Return (x, y) of the center of cell containing provided text 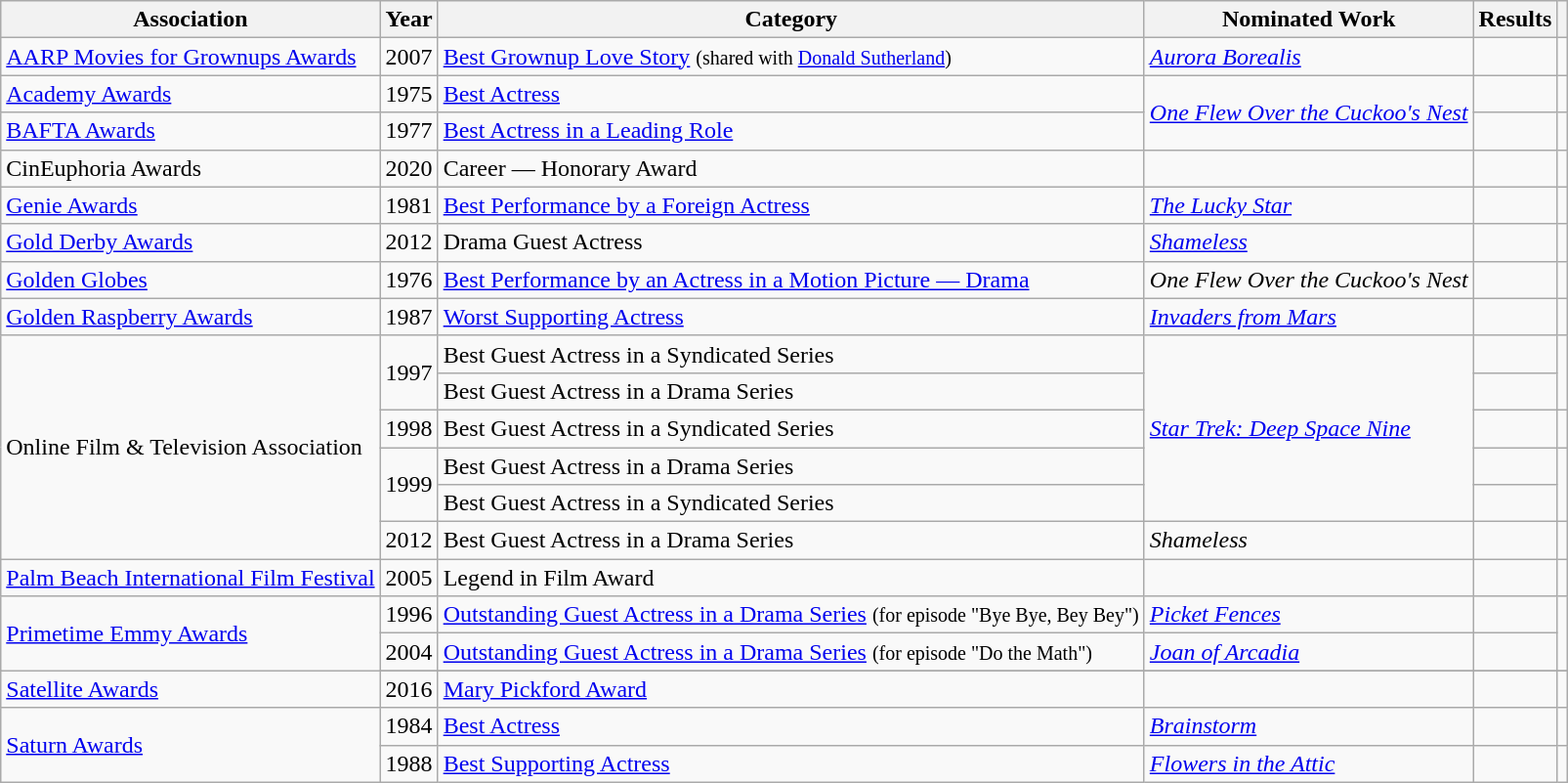
Genie Awards (191, 205)
Palm Beach International Film Festival (191, 578)
Nominated Work (1309, 20)
Outstanding Guest Actress in a Drama Series (for episode "Bye Bye, Bey Bey") (791, 615)
Best Performance by a Foreign Actress (791, 205)
Picket Fences (1309, 615)
Star Trek: Deep Space Nine (1309, 428)
Primetime Emmy Awards (191, 633)
Best Grownup Love Story (shared with Donald Sutherland) (791, 57)
Gold Derby Awards (191, 242)
Golden Globes (191, 280)
1997 (408, 372)
Online Film & Television Association (191, 447)
1996 (408, 615)
Satellite Awards (191, 689)
1975 (408, 94)
2004 (408, 652)
Best Supporting Actress (791, 763)
Association (191, 20)
Brainstorm (1309, 726)
1998 (408, 428)
Academy Awards (191, 94)
Legend in Film Award (791, 578)
1981 (408, 205)
1984 (408, 726)
Worst Supporting Actress (791, 317)
Mary Pickford Award (791, 689)
Results (1515, 20)
2005 (408, 578)
Golden Raspberry Awards (191, 317)
2016 (408, 689)
Outstanding Guest Actress in a Drama Series (for episode "Do the Math") (791, 652)
1976 (408, 280)
Best Performance by an Actress in a Motion Picture — Drama (791, 280)
Best Actress in a Leading Role (791, 131)
1999 (408, 485)
2007 (408, 57)
BAFTA Awards (191, 131)
Drama Guest Actress (791, 242)
1987 (408, 317)
Flowers in the Attic (1309, 763)
Career — Honorary Award (791, 168)
Aurora Borealis (1309, 57)
1977 (408, 131)
Joan of Arcadia (1309, 652)
CinEuphoria Awards (191, 168)
AARP Movies for Grownups Awards (191, 57)
2020 (408, 168)
Year (408, 20)
1988 (408, 763)
The Lucky Star (1309, 205)
Category (791, 20)
Saturn Awards (191, 745)
Invaders from Mars (1309, 317)
